Extract the [X, Y] coordinate from the center of the cell holding the provided text.  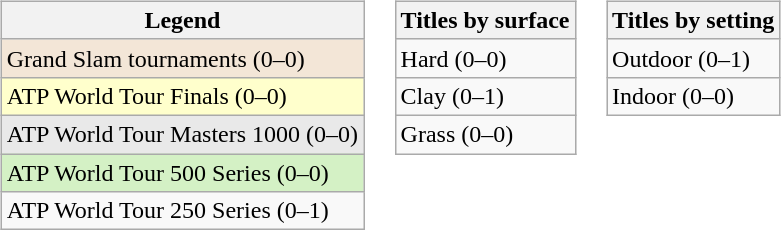
Hard (0–0) [485, 58]
Outdoor (0–1) [694, 58]
Titles by setting [694, 20]
Indoor (0–0) [694, 96]
ATP World Tour Finals (0–0) [182, 96]
ATP World Tour Masters 1000 (0–0) [182, 134]
Clay (0–1) [485, 96]
Titles by surface [485, 20]
Legend [182, 20]
ATP World Tour 500 Series (0–0) [182, 173]
ATP World Tour 250 Series (0–1) [182, 211]
Grass (0–0) [485, 134]
Grand Slam tournaments (0–0) [182, 58]
